Provide the (x, y) coordinate of the cell's center where the given text is located.  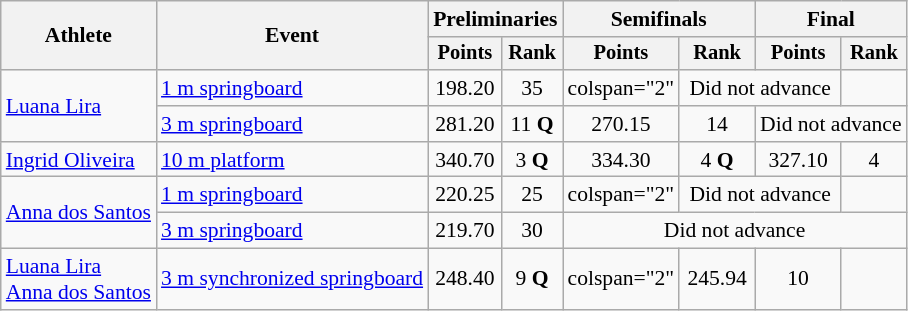
Luana LiraAnna dos Santos (78, 280)
4 Q (717, 160)
281.20 (465, 124)
245.94 (717, 280)
219.70 (465, 231)
198.20 (465, 88)
Luana Lira (78, 106)
334.30 (622, 160)
270.15 (622, 124)
10 (798, 280)
220.25 (465, 195)
Semifinals (659, 19)
30 (532, 231)
Final (831, 19)
25 (532, 195)
3 m synchronized springboard (292, 280)
Event (292, 36)
340.70 (465, 160)
9 Q (532, 280)
Preliminaries (495, 19)
3 Q (532, 160)
Ingrid Oliveira (78, 160)
11 Q (532, 124)
35 (532, 88)
327.10 (798, 160)
Athlete (78, 36)
14 (717, 124)
10 m platform (292, 160)
4 (874, 160)
Anna dos Santos (78, 212)
248.40 (465, 280)
